Pinpoint the cell where the given text exists, returning its (x, y) midpoint coordinate. 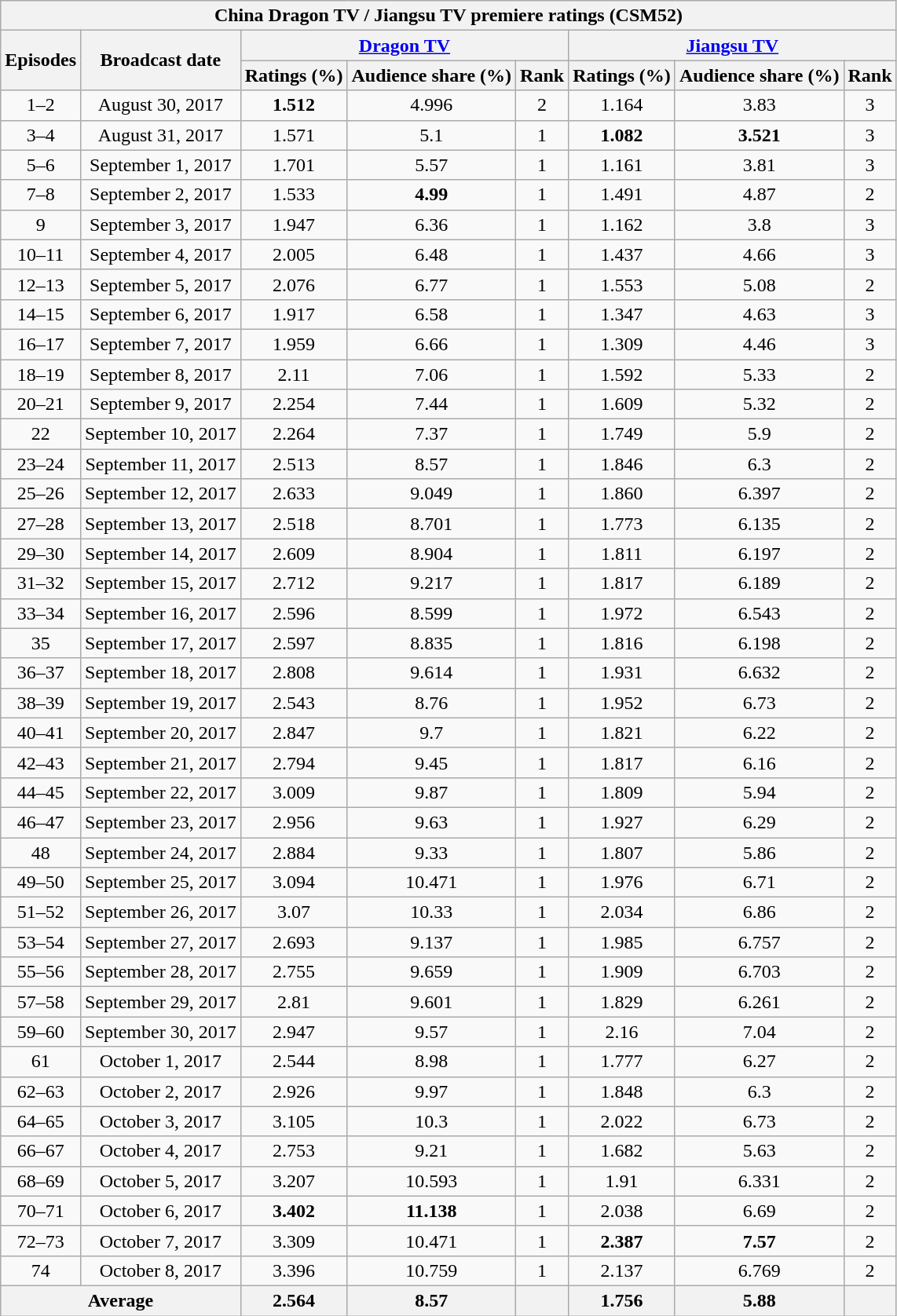
9.57 (432, 1032)
1.437 (622, 254)
9.659 (432, 972)
3–4 (41, 135)
September 23, 2017 (161, 822)
2.264 (294, 434)
1.860 (622, 494)
6.757 (759, 942)
October 7, 2017 (161, 1241)
5.94 (759, 792)
1.773 (622, 524)
10.593 (432, 1181)
7.06 (432, 375)
51–52 (41, 912)
6.543 (759, 613)
Jiangsu TV (732, 46)
6.331 (759, 1181)
4.99 (432, 195)
2.609 (294, 554)
4.66 (759, 254)
2.005 (294, 254)
2.794 (294, 762)
6.16 (759, 762)
7.37 (432, 434)
9.97 (432, 1091)
October 6, 2017 (161, 1211)
44–45 (41, 792)
September 22, 2017 (161, 792)
5.1 (432, 135)
August 30, 2017 (161, 105)
8.835 (432, 643)
October 3, 2017 (161, 1121)
1.491 (622, 195)
2.513 (294, 464)
64–65 (41, 1121)
4.87 (759, 195)
China Dragon TV / Jiangsu TV premiere ratings (CSM52) (449, 16)
October 8, 2017 (161, 1270)
11.138 (432, 1211)
1.909 (622, 972)
September 24, 2017 (161, 852)
6.703 (759, 972)
31–32 (41, 583)
September 26, 2017 (161, 912)
8.76 (432, 703)
5–6 (41, 165)
9.21 (432, 1151)
70–71 (41, 1211)
September 29, 2017 (161, 1002)
2.038 (622, 1211)
2.693 (294, 942)
3.309 (294, 1241)
1.164 (622, 105)
September 11, 2017 (161, 464)
6.36 (432, 225)
3.8 (759, 225)
2.926 (294, 1091)
9.87 (432, 792)
October 5, 2017 (161, 1181)
September 18, 2017 (161, 673)
6.77 (432, 284)
3.105 (294, 1121)
3.009 (294, 792)
2.884 (294, 852)
1.931 (622, 673)
5.57 (432, 165)
22 (41, 434)
2.755 (294, 972)
9.63 (432, 822)
6.66 (432, 344)
7.57 (759, 1241)
42–43 (41, 762)
1.162 (622, 225)
9.33 (432, 852)
9 (41, 225)
5.9 (759, 434)
8.599 (432, 613)
September 5, 2017 (161, 284)
2.034 (622, 912)
October 4, 2017 (161, 1151)
61 (41, 1062)
2.518 (294, 524)
2.022 (622, 1121)
1.821 (622, 733)
29–30 (41, 554)
20–21 (41, 404)
4.46 (759, 344)
40–41 (41, 733)
23–24 (41, 464)
18–19 (41, 375)
9.217 (432, 583)
September 30, 2017 (161, 1032)
September 8, 2017 (161, 375)
Episodes (41, 60)
72–73 (41, 1241)
2.387 (622, 1241)
36–37 (41, 673)
September 12, 2017 (161, 494)
66–67 (41, 1151)
2.137 (622, 1270)
6.197 (759, 554)
68–69 (41, 1181)
8.98 (432, 1062)
Broadcast date (161, 60)
1.161 (622, 165)
October 2, 2017 (161, 1091)
9.614 (432, 673)
1.749 (622, 434)
2.596 (294, 613)
6.86 (759, 912)
September 9, 2017 (161, 404)
8.701 (432, 524)
1.917 (294, 314)
5.33 (759, 375)
3.402 (294, 1211)
2.564 (294, 1300)
September 2, 2017 (161, 195)
1.959 (294, 344)
1.816 (622, 643)
1.309 (622, 344)
27–28 (41, 524)
1.829 (622, 1002)
10.3 (432, 1121)
6.27 (759, 1062)
1.985 (622, 942)
1.756 (622, 1300)
4.996 (432, 105)
September 15, 2017 (161, 583)
Average (121, 1300)
5.08 (759, 284)
5.32 (759, 404)
33–34 (41, 613)
1.972 (622, 613)
12–13 (41, 284)
1.592 (622, 375)
1.701 (294, 165)
6.22 (759, 733)
6.261 (759, 1002)
September 4, 2017 (161, 254)
Dragon TV (404, 46)
1.609 (622, 404)
3.521 (759, 135)
7.44 (432, 404)
3.207 (294, 1181)
16–17 (41, 344)
6.29 (759, 822)
10–11 (41, 254)
3.07 (294, 912)
3.396 (294, 1270)
2.947 (294, 1032)
1.682 (622, 1151)
5.86 (759, 852)
3.094 (294, 883)
2.076 (294, 284)
September 7, 2017 (161, 344)
10.33 (432, 912)
57–58 (41, 1002)
1.927 (622, 822)
6.189 (759, 583)
10.759 (432, 1270)
October 1, 2017 (161, 1062)
1.91 (622, 1181)
7–8 (41, 195)
1.952 (622, 703)
1.553 (622, 284)
1.976 (622, 883)
2.16 (622, 1032)
48 (41, 852)
74 (41, 1270)
9.601 (432, 1002)
2.808 (294, 673)
6.69 (759, 1211)
September 1, 2017 (161, 165)
September 10, 2017 (161, 434)
September 3, 2017 (161, 225)
55–56 (41, 972)
6.71 (759, 883)
49–50 (41, 883)
September 27, 2017 (161, 942)
59–60 (41, 1032)
9.137 (432, 942)
1.512 (294, 105)
3.83 (759, 105)
August 31, 2017 (161, 135)
2.633 (294, 494)
2.11 (294, 375)
53–54 (41, 942)
September 25, 2017 (161, 883)
1.347 (622, 314)
1.947 (294, 225)
46–47 (41, 822)
1–2 (41, 105)
1.807 (622, 852)
38–39 (41, 703)
September 14, 2017 (161, 554)
2.597 (294, 643)
25–26 (41, 494)
35 (41, 643)
6.58 (432, 314)
September 17, 2017 (161, 643)
September 16, 2017 (161, 613)
2.712 (294, 583)
4.63 (759, 314)
1.846 (622, 464)
8.904 (432, 554)
1.848 (622, 1091)
9.7 (432, 733)
September 28, 2017 (161, 972)
1.533 (294, 195)
9.45 (432, 762)
1.809 (622, 792)
2.543 (294, 703)
1.082 (622, 135)
September 19, 2017 (161, 703)
6.632 (759, 673)
5.88 (759, 1300)
6.198 (759, 643)
September 20, 2017 (161, 733)
14–15 (41, 314)
1.811 (622, 554)
2.544 (294, 1062)
7.04 (759, 1032)
September 21, 2017 (161, 762)
1.777 (622, 1062)
6.48 (432, 254)
2.254 (294, 404)
1.571 (294, 135)
2.81 (294, 1002)
September 13, 2017 (161, 524)
5.63 (759, 1151)
2.847 (294, 733)
September 6, 2017 (161, 314)
6.397 (759, 494)
3.81 (759, 165)
2.753 (294, 1151)
6.769 (759, 1270)
6.135 (759, 524)
9.049 (432, 494)
62–63 (41, 1091)
2.956 (294, 822)
